Detect which cell encompasses the target text, then output its [x, y] center coordinate. 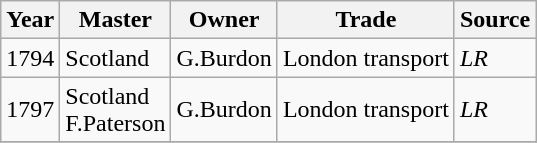
Owner [224, 20]
Trade [366, 20]
Year [30, 20]
Source [494, 20]
1797 [30, 110]
ScotlandF.Paterson [116, 110]
1794 [30, 58]
Master [116, 20]
Scotland [116, 58]
